From the cell containing the given text, extract its center point as [x, y] coordinate. 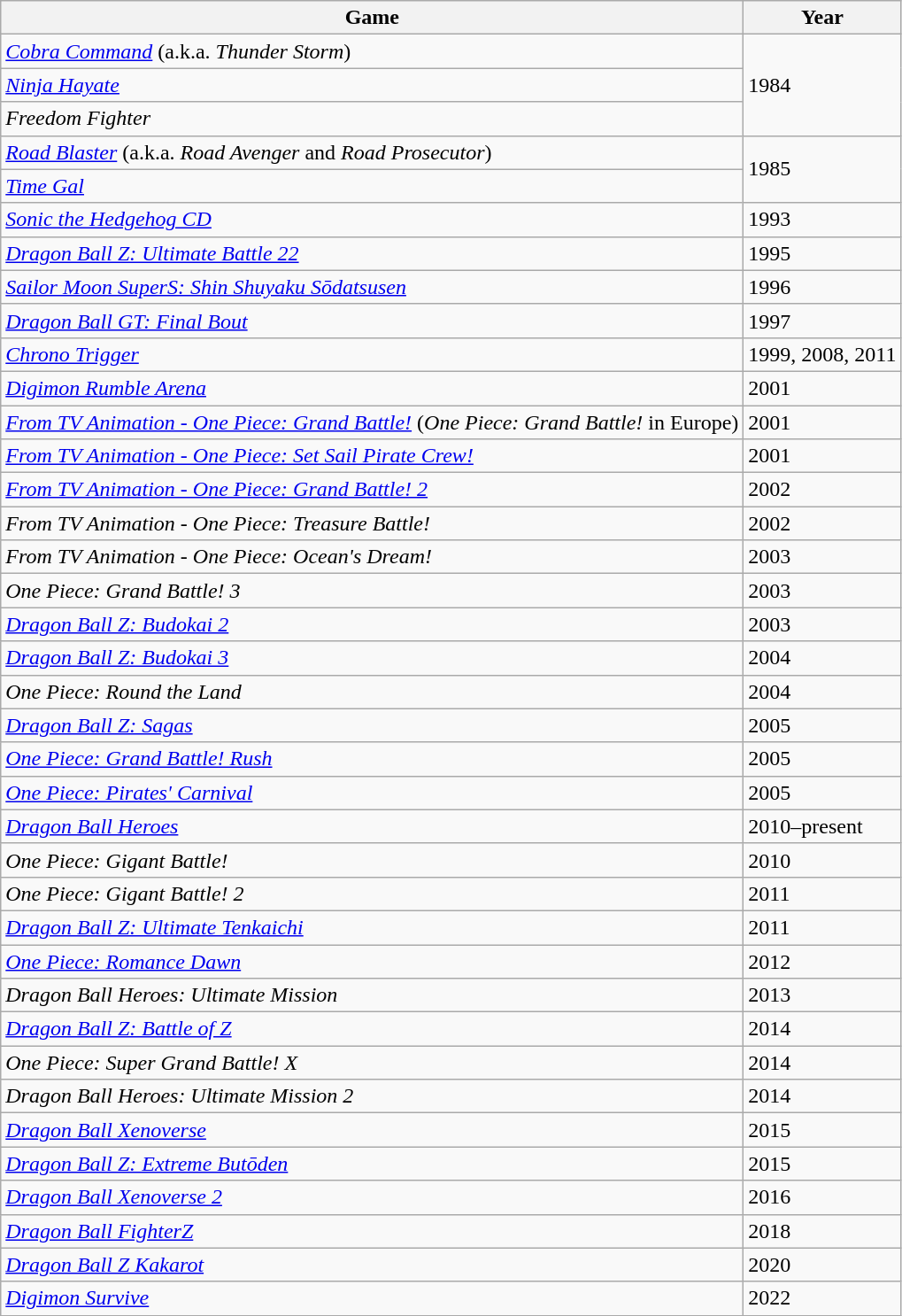
Dragon Ball Z: Battle of Z [372, 1029]
1996 [822, 287]
Dragon Ball Z: Budokai 3 [372, 658]
Ninja Hayate [372, 85]
2010–present [822, 826]
From TV Animation - One Piece: Grand Battle! 2 [372, 490]
One Piece: Gigant Battle! 2 [372, 894]
From TV Animation - One Piece: Set Sail Pirate Crew! [372, 456]
Digimon Rumble Arena [372, 388]
Chrono Trigger [372, 354]
Dragon Ball Xenoverse 2 [372, 1197]
One Piece: Super Grand Battle! X [372, 1063]
Dragon Ball Z: Ultimate Tenkaichi [372, 927]
Time Gal [372, 186]
Dragon Ball Heroes [372, 826]
Dragon Ball GT: Final Bout [372, 321]
One Piece: Pirates' Carnival [372, 793]
1993 [822, 220]
One Piece: Grand Battle! Rush [372, 759]
1999, 2008, 2011 [822, 354]
Game [372, 18]
1985 [822, 169]
Freedom Fighter [372, 119]
One Piece: Round the Land [372, 692]
2020 [822, 1265]
One Piece: Romance Dawn [372, 961]
One Piece: Gigant Battle! [372, 860]
1984 [822, 85]
Dragon Ball FighterZ [372, 1231]
From TV Animation - One Piece: Ocean's Dream! [372, 557]
Sailor Moon SuperS: Shin Shuyaku Sōdatsusen [372, 287]
2013 [822, 995]
2012 [822, 961]
1995 [822, 253]
2022 [822, 1298]
Digimon Survive [372, 1298]
2010 [822, 860]
Dragon Ball Z: Budokai 2 [372, 624]
Year [822, 18]
From TV Animation - One Piece: Grand Battle! (One Piece: Grand Battle! in Europe) [372, 422]
Dragon Ball Xenoverse [372, 1130]
1997 [822, 321]
2016 [822, 1197]
Sonic the Hedgehog CD [372, 220]
Dragon Ball Z: Sagas [372, 725]
From TV Animation - One Piece: Treasure Battle! [372, 523]
One Piece: Grand Battle! 3 [372, 591]
Dragon Ball Z Kakarot [372, 1265]
2018 [822, 1231]
Dragon Ball Heroes: Ultimate Mission 2 [372, 1096]
Dragon Ball Z: Extreme Butōden [372, 1164]
Cobra Command (a.k.a. Thunder Storm) [372, 51]
Dragon Ball Z: Ultimate Battle 22 [372, 253]
Dragon Ball Heroes: Ultimate Mission [372, 995]
Road Blaster (a.k.a. Road Avenger and Road Prosecutor) [372, 152]
